Identify which cell holds the provided text, then report its [x, y] central coordinate. 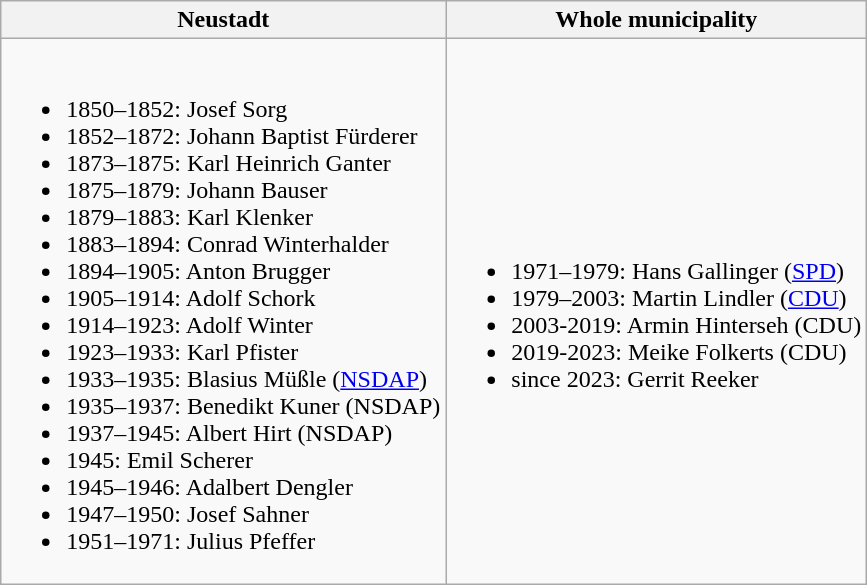
Whole municipality [656, 20]
Neustadt [224, 20]
